Provide the (x, y) coordinate of the cell's center where the given text is located.  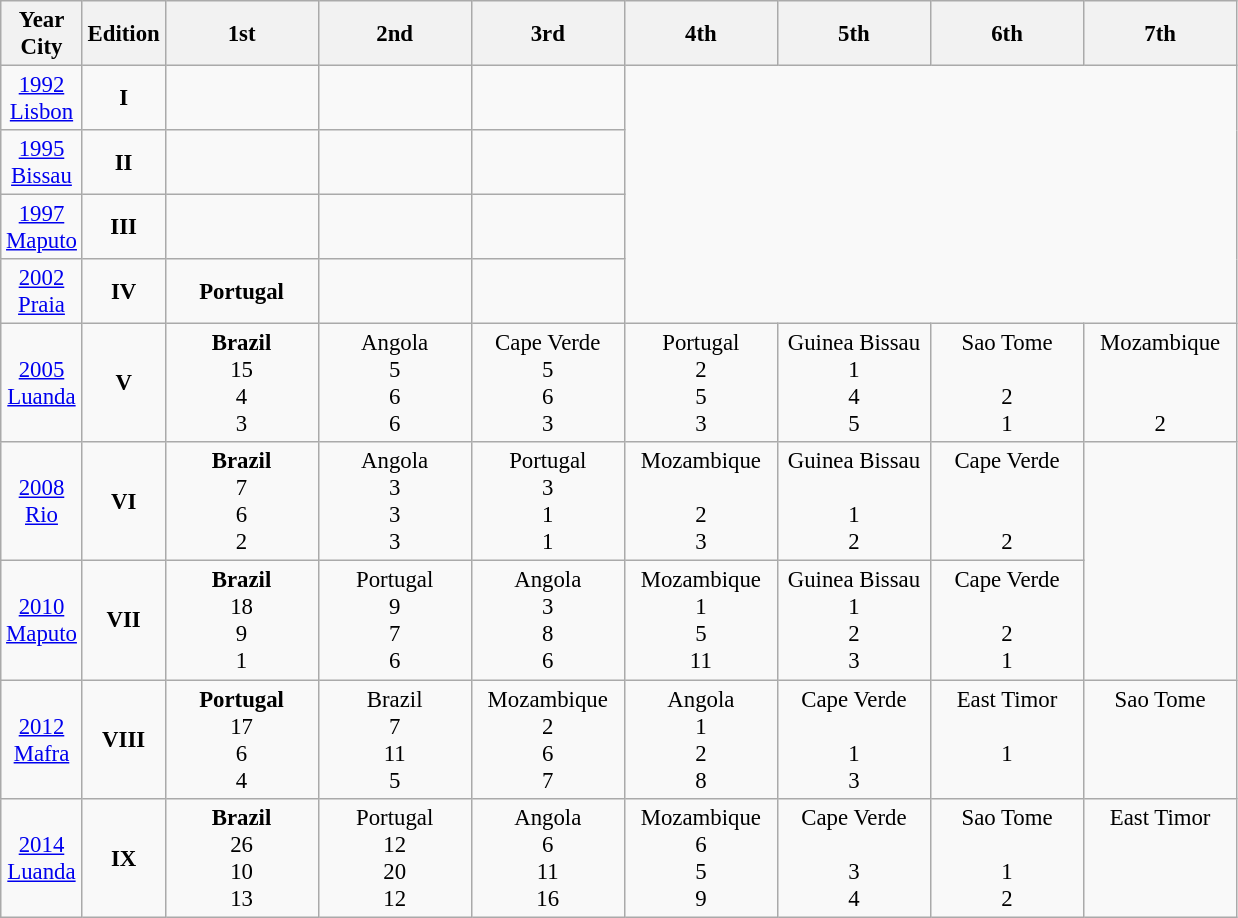
1st (242, 34)
Cape Verde 2 1 (1006, 620)
IX (124, 858)
2014Luanda (42, 858)
2002Praia (42, 292)
Guinea Bissau 1 4 5 (854, 384)
2005Luanda (42, 384)
Guinea Bissau 1 2 (854, 502)
Mozambique 1 5 11 (700, 620)
II (124, 162)
1995Bissau (42, 162)
Cape Verde 1 3 (854, 740)
Sao Tome (1160, 740)
1992Lisbon (42, 98)
III (124, 228)
Guinea Bissau 1 2 3 (854, 620)
6th (1006, 34)
3rd (548, 34)
2nd (394, 34)
East Timor (1160, 858)
7th (1160, 34)
2008Rio (42, 502)
4th (700, 34)
Mozambique 2 3 (700, 502)
Portugal 3 1 1 (548, 502)
Mozambique 6 5 9 (700, 858)
Angola 3 3 3 (394, 502)
2010Maputo (42, 620)
Angola 5 6 6 (394, 384)
Brazil 15 4 3 (242, 384)
Mozambique 2 6 7 (548, 740)
Portugal (242, 292)
2012Mafra (42, 740)
Brazil 7 6 2 (242, 502)
YearCity (42, 34)
5th (854, 34)
East Timor 1 (1006, 740)
Angola 3 8 6 (548, 620)
Portugal 17 6 4 (242, 740)
VIII (124, 740)
Mozambique 2 (1160, 384)
I (124, 98)
V (124, 384)
Portugal 2 5 3 (700, 384)
Portugal 12 20 12 (394, 858)
VII (124, 620)
Angola 1 2 8 (700, 740)
Brazil 18 9 1 (242, 620)
Sao Tome 1 2 (1006, 858)
Brazil 26 10 13 (242, 858)
Cape Verde 3 4 (854, 858)
Portugal 9 7 6 (394, 620)
Sao Tome 2 1 (1006, 384)
Angola 6 11 16 (548, 858)
Cape Verde 2 (1006, 502)
VI (124, 502)
Edition (124, 34)
Cape Verde 5 6 3 (548, 384)
Brazil 7 11 5 (394, 740)
IV (124, 292)
1997Maputo (42, 228)
